Return (x, y) of the center of cell containing provided text 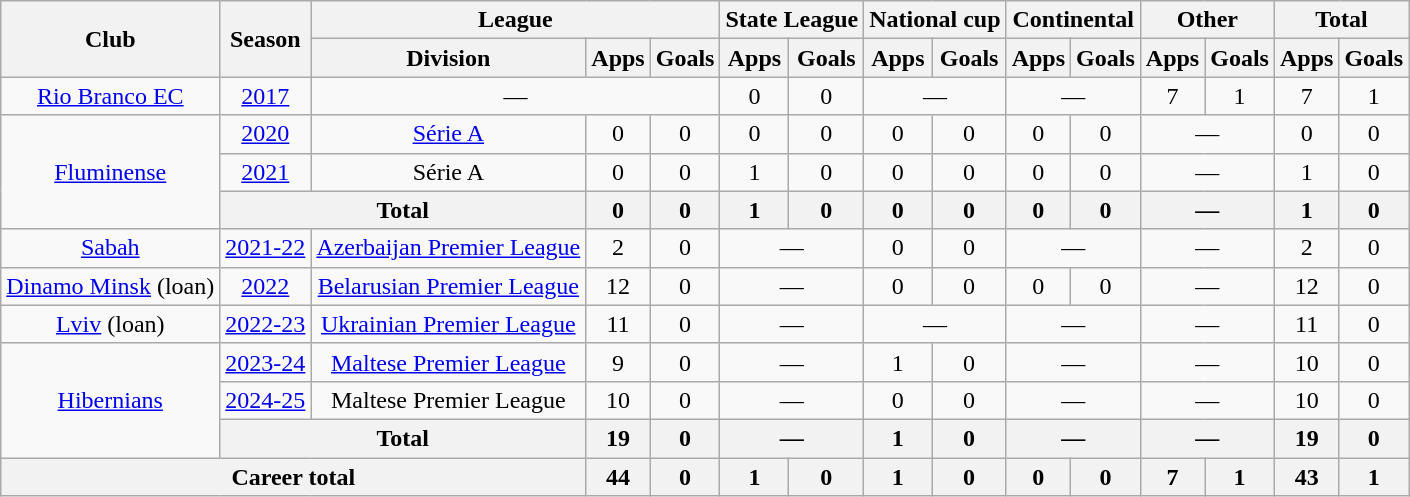
Other (1207, 20)
Rio Branco EC (110, 96)
Ukrainian Premier League (448, 324)
Azerbaijan Premier League (448, 248)
National cup (935, 20)
2017 (266, 96)
2023-24 (266, 362)
Fluminense (110, 172)
Career total (294, 477)
Dinamo Minsk (loan) (110, 286)
Continental (1073, 20)
Division (448, 58)
Lviv (loan) (110, 324)
Sabah (110, 248)
2021 (266, 172)
Hibernians (110, 400)
2022 (266, 286)
2020 (266, 134)
League (516, 20)
43 (1306, 477)
44 (618, 477)
State League (792, 20)
Belarusian Premier League (448, 286)
2022-23 (266, 324)
Season (266, 39)
2021-22 (266, 248)
9 (618, 362)
Club (110, 39)
2024-25 (266, 400)
